Capture the cell that displays the provided text and extract its (X, Y) central coordinate. 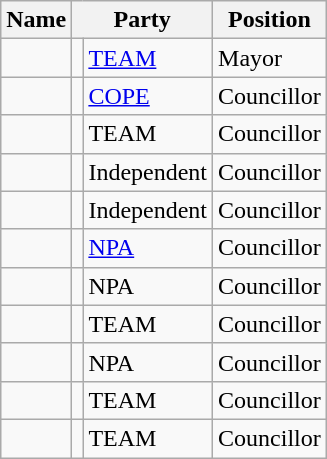
Party (142, 20)
COPE (148, 96)
Mayor (270, 58)
Name (36, 20)
Position (270, 20)
